Provide the [X, Y] coordinate of the cell's center where the given text is located.  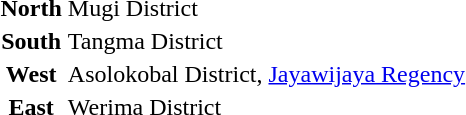
Tangma District [266, 41]
Asolokobal District, Jayawijaya Regency [266, 74]
